Find where the given text appears and provide that cell's center as [x, y] coordinate. 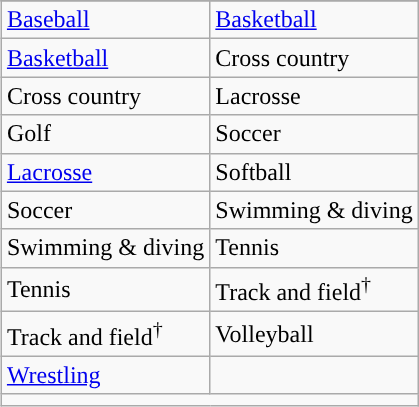
Wrestling [105, 375]
Golf [105, 134]
Volleyball [314, 334]
Softball [314, 172]
Baseball [105, 20]
